Return the [x, y] coordinate for the center point of the cell that contains the specified text.  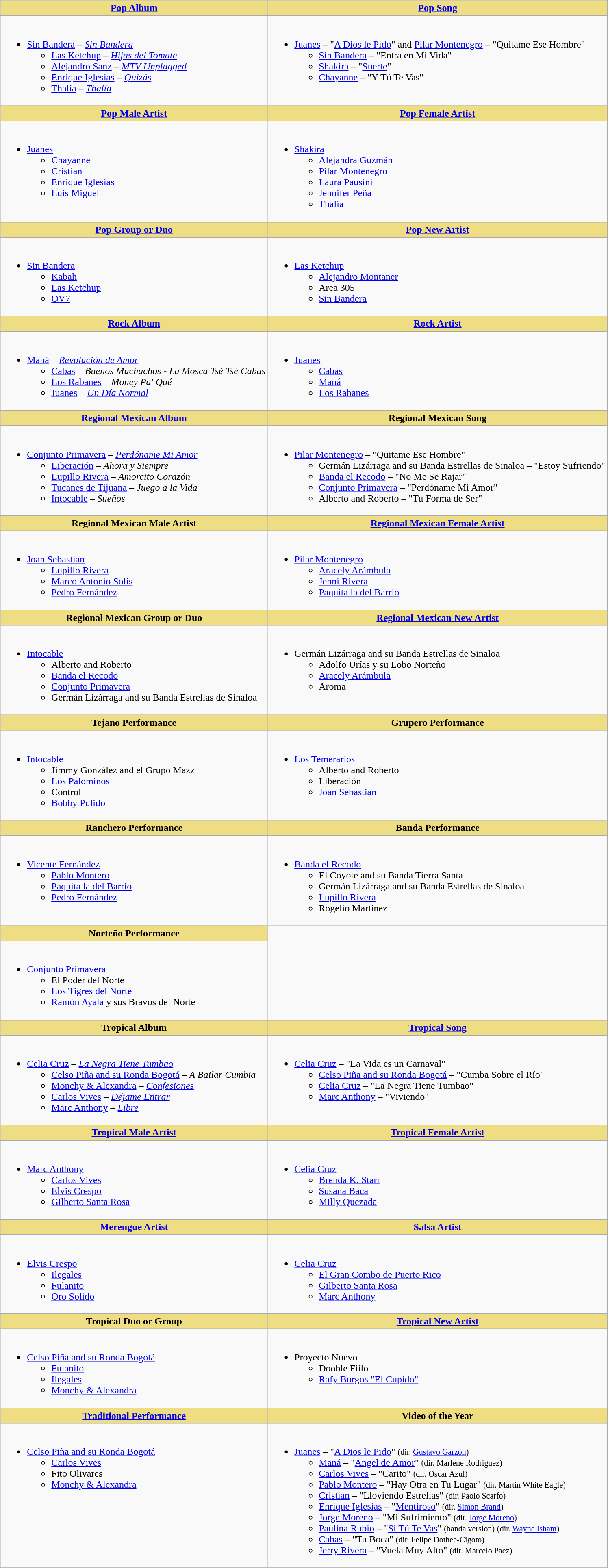
Tropical Album [134, 1027]
Tropical New Artist [438, 1321]
Tropical Female Artist [438, 1133]
Video of the Year [438, 1415]
Pop Male Artist [134, 113]
Tropical Duo or Group [134, 1321]
Pop Female Artist [438, 113]
Pop New Artist [438, 229]
Salsa Artist [438, 1227]
Germán Lizárraga and su Banda Estrellas de SinaloaAdolfo Urías y su Lobo NorteñoAracely ArámbulaAroma [438, 670]
Banda Performance [438, 828]
Juanes – "A Dios le Pido" and Pilar Montenegro – "Quitame Ese Hombre"Sin Bandera – "Entra en Mi Vida"Shakira – "Suerte"Chayanne – "Y Tú Te Vas" [438, 61]
Marc AnthonyCarlos VivesElvis CrespoGilberto Santa Rosa [134, 1180]
Norteño Performance [134, 933]
Tropical Song [438, 1027]
Regional Mexican New Artist [438, 618]
Maná – Revolución de AmorCabas – Buenos Muchachos - La Mosca Tsé Tsé CabasLos Rabanes – Money Pa' QuéJuanes – Un Día Normal [134, 371]
Elvis CrespoIlegalesFulanitoOro Solido [134, 1274]
Sin Bandera – Sin BanderaLas Ketchup – Hijas del TomateAlejandro Sanz – MTV UnpluggedEnrique Iglesias – QuizásThalía – Thalía [134, 61]
IntocableJimmy González and el Grupo MazzLos PalominosControlBobby Pulido [134, 776]
Regional Mexican Male Artist [134, 523]
Regional Mexican Group or Duo [134, 618]
Celso Piña and su Ronda BogotáFulanitoIlegalesMonchy & Alexandra [134, 1368]
JuanesCabasManáLos Rabanes [438, 371]
Merengue Artist [134, 1227]
Ranchero Performance [134, 828]
Los TemerariosAlberto and RobertoLiberaciónJoan Sebastian [438, 776]
JuanesChayanneCristianEnrique IglesiasLuis Miguel [134, 171]
Vicente FernándezPablo MonteroPaquita la del BarrioPedro Fernández [134, 880]
Celia CruzEl Gran Combo de Puerto RicoGilberto Santa RosaMarc Anthony [438, 1274]
Las KetchupAlejandro MontanerArea 305Sin Bandera [438, 277]
Joan SebastianLupillo RiveraMarco Antonio SolísPedro Fernández [134, 570]
Celia CruzBrenda K. StarrSusana BacaMilly Quezada [438, 1180]
Pop Song [438, 8]
Banda el RecodoEl Coyote and su Banda Tierra SantaGermán Lizárraga and su Banda Estrellas de SinaloaLupillo RiveraRogelio Martínez [438, 880]
Sin BanderaKabahLas KetchupOV7 [134, 277]
Regional Mexican Female Artist [438, 523]
Tropical Male Artist [134, 1133]
Pop Group or Duo [134, 229]
Tejano Performance [134, 723]
Regional Mexican Song [438, 418]
Grupero Performance [438, 723]
Celso Piña and su Ronda BogotáCarlos VivesFito OlivaresMonchy & Alexandra [134, 1496]
Traditional Performance [134, 1415]
ShakiraAlejandra GuzmánPilar MontenegroLaura PausiniJennifer PeñaThalía [438, 171]
IntocableAlberto and RobertoBanda el RecodoConjunto PrimaveraGermán Lizárraga and su Banda Estrellas de Sinaloa [134, 670]
Pop Album [134, 8]
Rock Album [134, 324]
Pilar MontenegroAracely ArámbulaJenni RiveraPaquita la del Barrio [438, 570]
Conjunto PrimaveraEl Poder del NorteLos Tigres del NorteRamón Ayala y sus Bravos del Norte [134, 980]
Regional Mexican Album [134, 418]
Rock Artist [438, 324]
Proyecto NuevoDooble FiiloRafy Burgos "El Cupido" [438, 1368]
